Determine the (X, Y) coordinate at the center of the cell enclosing the given text.  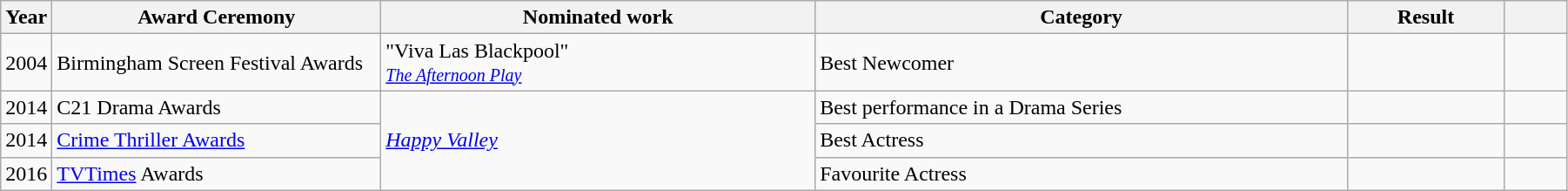
Birmingham Screen Festival Awards (217, 63)
Best performance in a Drama Series (1082, 107)
Favourite Actress (1082, 174)
TVTimes Awards (217, 174)
C21 Drama Awards (217, 107)
Award Ceremony (217, 17)
Result (1426, 17)
"Viva Las Blackpool"The Afternoon Play (599, 63)
Best Actress (1082, 140)
Nominated work (599, 17)
Category (1082, 17)
2004 (26, 63)
Happy Valley (599, 140)
Best Newcomer (1082, 63)
Year (26, 17)
2016 (26, 174)
Crime Thriller Awards (217, 140)
